Find where the given text appears and provide that cell's center as (x, y) coordinate. 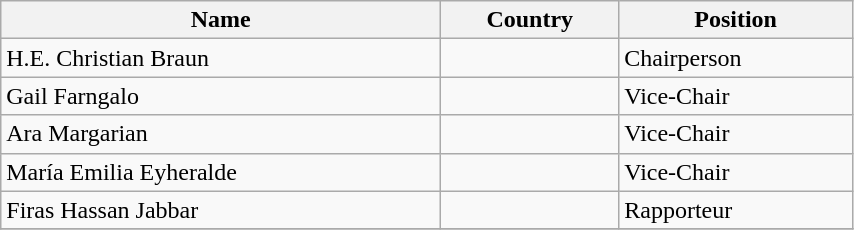
H.E. Christian Braun (221, 58)
Position (736, 20)
Ara Margarian (221, 134)
Chairperson (736, 58)
Name (221, 20)
Rapporteur (736, 210)
Firas Hassan Jabbar (221, 210)
Gail Farngalo (221, 96)
Country (530, 20)
María Emilia Eyheralde (221, 172)
